Capture the cell that displays the provided text and extract its [x, y] central coordinate. 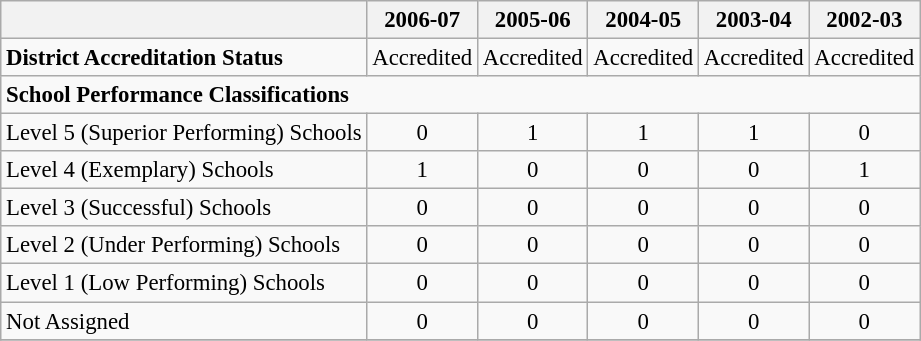
Level 5 (Superior Performing) Schools [184, 133]
2003-04 [754, 20]
Level 2 (Under Performing) Schools [184, 245]
District Accreditation Status [184, 58]
Level 4 (Exemplary) Schools [184, 170]
2004-05 [644, 20]
Level 3 (Successful) Schools [184, 208]
School Performance Classifications [460, 95]
Level 1 (Low Performing) Schools [184, 283]
Not Assigned [184, 321]
2002-03 [864, 20]
2006-07 [422, 20]
2005-06 [532, 20]
